Provide the [X, Y] coordinate of the cell's center where the given text is located.  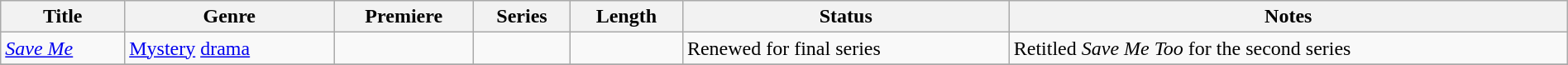
Status [845, 17]
Genre [230, 17]
Renewed for final series [845, 48]
Save Me [63, 48]
Title [63, 17]
Length [626, 17]
Retitled Save Me Too for the second series [1288, 48]
Notes [1288, 17]
Series [523, 17]
Mystery drama [230, 48]
Premiere [404, 17]
